From the cell containing the given text, extract its center point as [X, Y] coordinate. 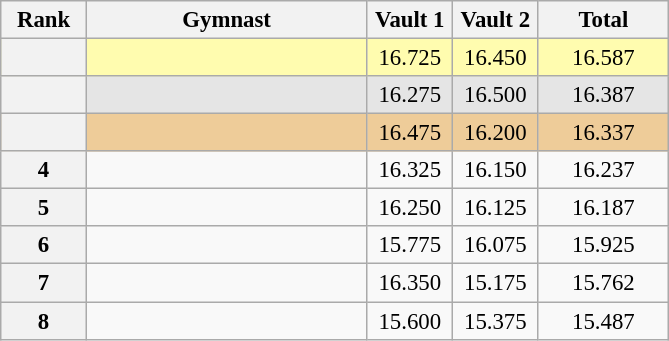
15.175 [496, 283]
16.250 [410, 208]
16.325 [410, 170]
16.587 [604, 58]
Rank [44, 20]
15.375 [496, 321]
16.200 [496, 133]
8 [44, 321]
15.600 [410, 321]
4 [44, 170]
16.187 [604, 208]
16.725 [410, 58]
16.387 [604, 95]
6 [44, 245]
16.150 [496, 170]
16.337 [604, 133]
15.487 [604, 321]
16.450 [496, 58]
16.237 [604, 170]
Vault 1 [410, 20]
15.925 [604, 245]
7 [44, 283]
16.350 [410, 283]
16.500 [496, 95]
15.775 [410, 245]
16.125 [496, 208]
16.075 [496, 245]
16.475 [410, 133]
Total [604, 20]
5 [44, 208]
Gymnast [226, 20]
Vault 2 [496, 20]
16.275 [410, 95]
15.762 [604, 283]
